Return (X, Y) of the center of cell containing provided text 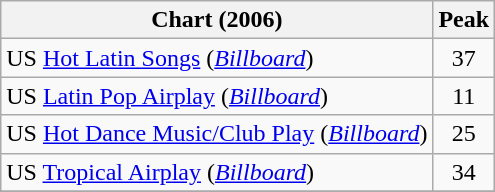
Peak (464, 20)
25 (464, 134)
US Hot Dance Music/Club Play (Billboard) (217, 134)
US Tropical Airplay (Billboard) (217, 172)
37 (464, 58)
US Latin Pop Airplay (Billboard) (217, 96)
34 (464, 172)
Chart (2006) (217, 20)
11 (464, 96)
US Hot Latin Songs (Billboard) (217, 58)
